Capture the cell that displays the provided text and extract its [X, Y] central coordinate. 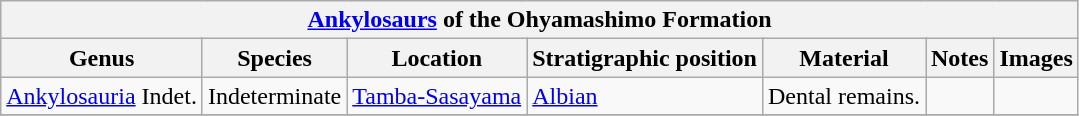
Genus [102, 58]
Tamba-Sasayama [437, 96]
Images [1036, 58]
Stratigraphic position [645, 58]
Species [274, 58]
Albian [645, 96]
Notes [960, 58]
Material [844, 58]
Ankylosauria Indet. [102, 96]
Ankylosaurs of the Ohyamashimo Formation [540, 20]
Indeterminate [274, 96]
Location [437, 58]
Dental remains. [844, 96]
